Identify which cell holds the provided text, then report its [x, y] central coordinate. 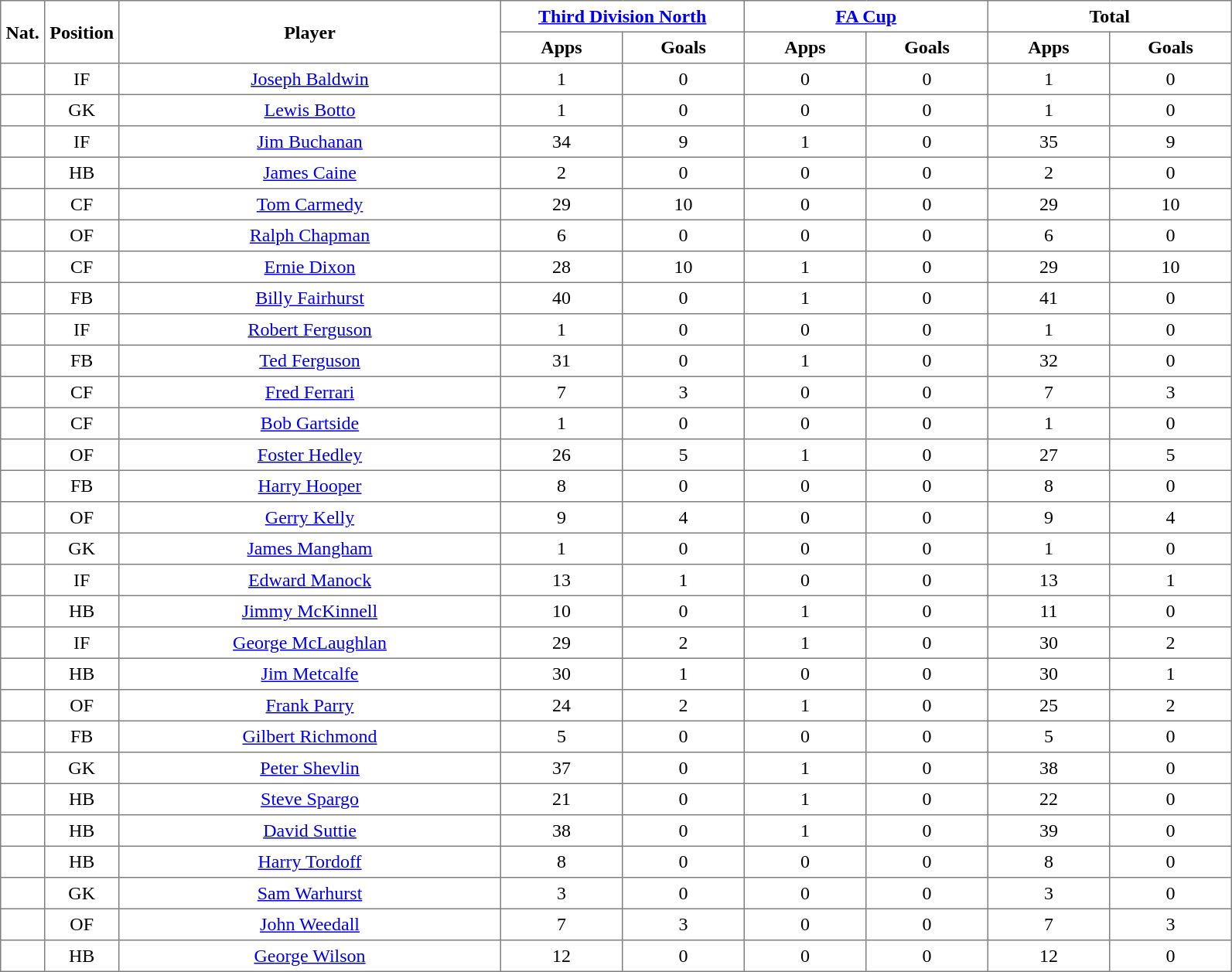
32 [1049, 360]
Joseph Baldwin [310, 79]
28 [561, 267]
Jimmy McKinnell [310, 611]
Ernie Dixon [310, 267]
24 [561, 705]
21 [561, 799]
Frank Parry [310, 705]
41 [1049, 298]
Peter Shevlin [310, 768]
David Suttie [310, 830]
Total [1109, 16]
Fred Ferrari [310, 392]
George McLaughlan [310, 643]
22 [1049, 799]
Foster Hedley [310, 455]
James Caine [310, 172]
Billy Fairhurst [310, 298]
Edward Manock [310, 580]
Gerry Kelly [310, 517]
Harry Hooper [310, 486]
11 [1049, 611]
Ralph Chapman [310, 235]
37 [561, 768]
James Mangham [310, 548]
FA Cup [866, 16]
31 [561, 360]
34 [561, 142]
George Wilson [310, 956]
Steve Spargo [310, 799]
Bob Gartside [310, 423]
Tom Carmedy [310, 204]
Gilbert Richmond [310, 736]
26 [561, 455]
Ted Ferguson [310, 360]
40 [561, 298]
39 [1049, 830]
Position [82, 32]
35 [1049, 142]
Harry Tordoff [310, 861]
27 [1049, 455]
25 [1049, 705]
Lewis Botto [310, 110]
Jim Metcalfe [310, 674]
Player [310, 32]
Third Division North [622, 16]
John Weedall [310, 924]
Sam Warhurst [310, 893]
Nat. [23, 32]
Robert Ferguson [310, 329]
Jim Buchanan [310, 142]
